Search for the cell housing the specified text and yield its [X, Y] center coordinate. 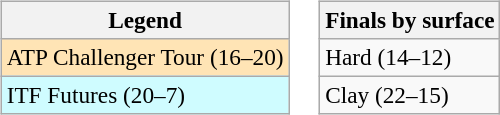
Clay (22–15) [410, 95]
Legend [145, 20]
ATP Challenger Tour (16–20) [145, 57]
Finals by surface [410, 20]
Hard (14–12) [410, 57]
ITF Futures (20–7) [145, 95]
